Identify which cell holds the provided text, then report its (x, y) central coordinate. 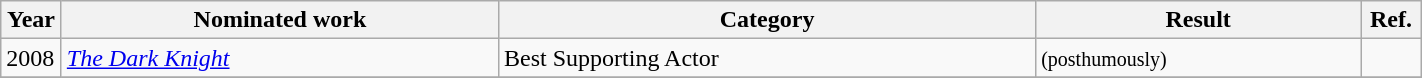
Ref. (1392, 20)
2008 (32, 58)
Best Supporting Actor (768, 58)
(posthumously) (1198, 58)
Result (1198, 20)
Category (768, 20)
The Dark Knight (280, 58)
Nominated work (280, 20)
Year (32, 20)
